Capture the cell that displays the provided text and extract its (X, Y) central coordinate. 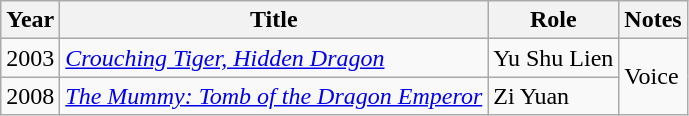
Yu Shu Lien (554, 58)
The Mummy: Tomb of the Dragon Emperor (274, 96)
Role (554, 20)
Crouching Tiger, Hidden Dragon (274, 58)
2003 (30, 58)
Zi Yuan (554, 96)
Notes (653, 20)
2008 (30, 96)
Year (30, 20)
Title (274, 20)
Voice (653, 77)
